Output the [X, Y] coordinate of the center of the cell containing the given text.  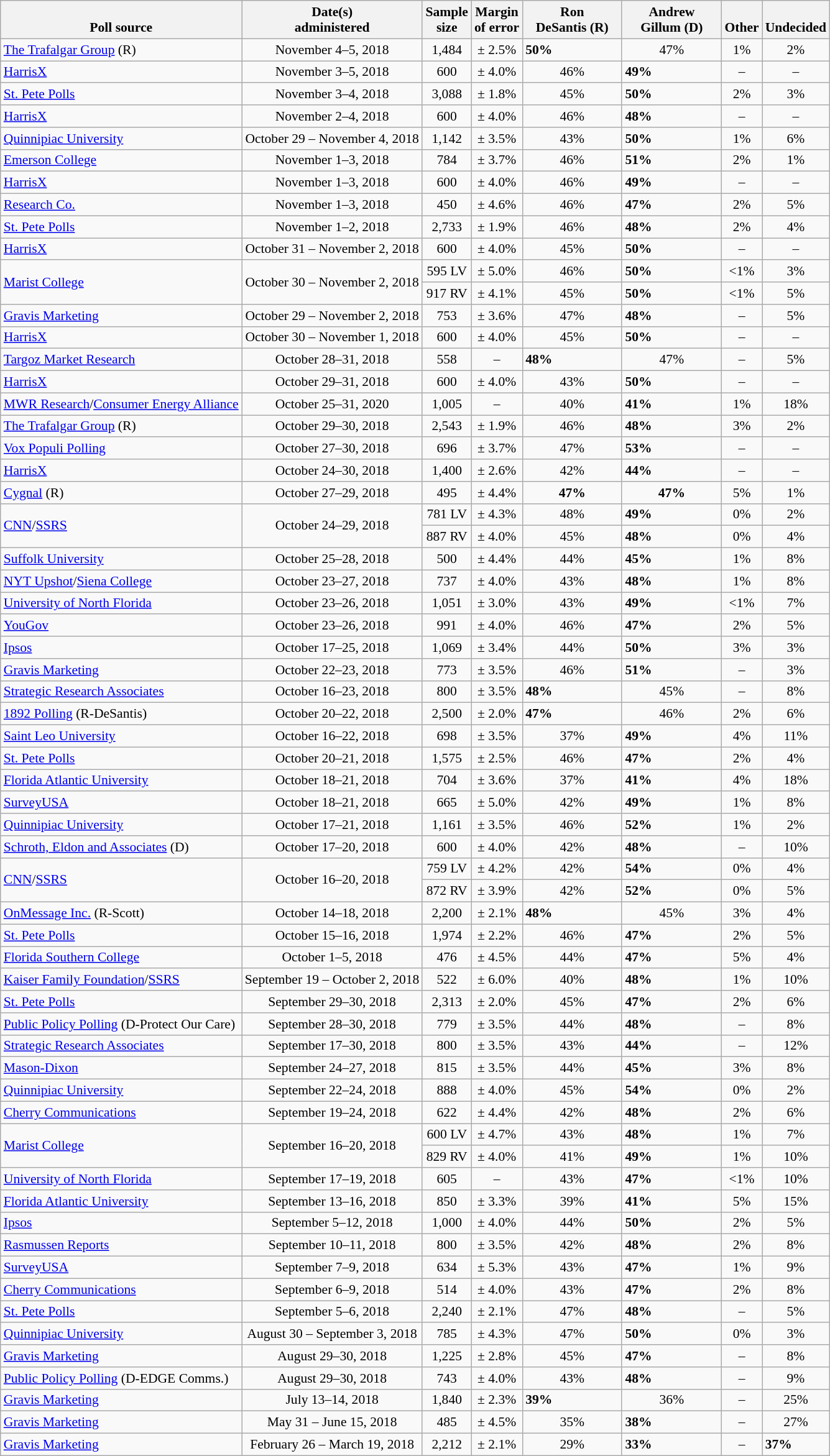
743 [446, 1378]
September 29–30, 2018 [332, 1002]
± 4.6% [497, 205]
September 7–9, 2018 [332, 1268]
November 3–5, 2018 [332, 72]
1,000 [446, 1223]
696 [446, 449]
± 4.7% [497, 1135]
September 6–9, 2018 [332, 1289]
485 [446, 1422]
887 RV [446, 537]
15% [796, 1201]
Undecided [796, 20]
Date(s)administered [332, 20]
1,400 [446, 470]
September 13–16, 2018 [332, 1201]
Cygnal (R) [121, 493]
1,161 [446, 825]
October 24–29, 2018 [332, 526]
781 LV [446, 515]
1,069 [446, 648]
± 3.9% [497, 891]
1892 Polling (R-DeSantis) [121, 714]
12% [796, 1046]
± 2.6% [497, 470]
522 [446, 980]
2,543 [446, 426]
2,200 [446, 913]
Marginof error [497, 20]
53% [671, 449]
September 22–24, 2018 [332, 1091]
October 28–31, 2018 [332, 360]
Florida Southern College [121, 958]
773 [446, 670]
698 [446, 736]
± 2.3% [497, 1400]
October 20–21, 2018 [332, 758]
October 29 – November 4, 2018 [332, 139]
± 3.3% [497, 1201]
29% [572, 1445]
November 4–5, 2018 [332, 50]
September 5–12, 2018 [332, 1223]
October 29–30, 2018 [332, 426]
October 17–21, 2018 [332, 825]
October 23–27, 2018 [332, 581]
704 [446, 781]
October 20–22, 2018 [332, 714]
2,313 [446, 1002]
634 [446, 1268]
± 2.8% [497, 1356]
Emerson College [121, 160]
991 [446, 626]
Public Policy Polling (D-Protect Our Care) [121, 1024]
3,088 [446, 94]
1,142 [446, 139]
October 29–31, 2018 [332, 382]
October 22–23, 2018 [332, 670]
November 1–2, 2018 [332, 227]
February 26 – March 19, 2018 [332, 1445]
500 [446, 559]
1,005 [446, 404]
450 [446, 205]
Mason-Dixon [121, 1068]
36% [671, 1400]
October 29 – November 2, 2018 [332, 316]
558 [446, 360]
± 1.8% [497, 94]
October 16–20, 2018 [332, 880]
779 [446, 1024]
1,051 [446, 603]
2,212 [446, 1445]
October 17–25, 2018 [332, 648]
784 [446, 160]
2,240 [446, 1312]
± 6.0% [497, 980]
October 1–5, 2018 [332, 958]
1,974 [446, 935]
September 19–24, 2018 [332, 1112]
Research Co. [121, 205]
665 [446, 803]
917 RV [446, 293]
Suffolk University [121, 559]
476 [446, 958]
2,500 [446, 714]
872 RV [446, 891]
600 LV [446, 1135]
35% [572, 1422]
11% [796, 736]
RonDeSantis (R) [572, 20]
September 28–30, 2018 [332, 1024]
Poll source [121, 20]
September 19 – October 2, 2018 [332, 980]
622 [446, 1112]
± 3.0% [497, 603]
± 4.1% [497, 293]
± 2.2% [497, 935]
OnMessage Inc. (R-Scott) [121, 913]
1,840 [446, 1400]
753 [446, 316]
Schroth, Eldon and Associates (D) [121, 847]
± 5.3% [497, 1268]
October 25–28, 2018 [332, 559]
October 14–18, 2018 [332, 913]
Kaiser Family Foundation/SSRS [121, 980]
737 [446, 581]
Rasmussen Reports [121, 1245]
September 5–6, 2018 [332, 1312]
595 LV [446, 272]
2,733 [446, 227]
605 [446, 1179]
October 24–30, 2018 [332, 470]
September 17–19, 2018 [332, 1179]
850 [446, 1201]
November 3–4, 2018 [332, 94]
33% [671, 1445]
± 4.2% [497, 869]
38% [671, 1422]
August 30 – September 3, 2018 [332, 1334]
815 [446, 1068]
25% [796, 1400]
Other [741, 20]
May 31 – June 15, 2018 [332, 1422]
27% [796, 1422]
October 27–29, 2018 [332, 493]
AndrewGillum (D) [671, 20]
September 17–30, 2018 [332, 1046]
YouGov [121, 626]
October 27–30, 2018 [332, 449]
October 30 – November 1, 2018 [332, 337]
October 25–31, 2020 [332, 404]
September 10–11, 2018 [332, 1245]
1,484 [446, 50]
October 31 – November 2, 2018 [332, 249]
October 16–23, 2018 [332, 692]
October 17–20, 2018 [332, 847]
July 13–14, 2018 [332, 1400]
September 16–20, 2018 [332, 1146]
514 [446, 1289]
759 LV [446, 869]
Saint Leo University [121, 736]
September 24–27, 2018 [332, 1068]
785 [446, 1334]
888 [446, 1091]
October 16–22, 2018 [332, 736]
Targoz Market Research [121, 360]
Samplesize [446, 20]
NYT Upshot/Siena College [121, 581]
MWR Research/Consumer Energy Alliance [121, 404]
Vox Populi Polling [121, 449]
Public Policy Polling (D-EDGE Comms.) [121, 1378]
November 2–4, 2018 [332, 116]
± 3.4% [497, 648]
1,225 [446, 1356]
1,575 [446, 758]
October 15–16, 2018 [332, 935]
829 RV [446, 1157]
October 30 – November 2, 2018 [332, 282]
495 [446, 493]
